Return the [X, Y] coordinate for the center point of the cell that contains the specified text.  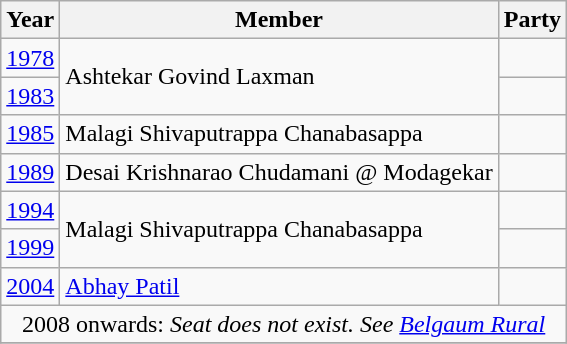
1994 [30, 210]
1978 [30, 58]
1989 [30, 172]
1983 [30, 96]
Desai Krishnarao Chudamani @ Modagekar [279, 172]
Abhay Patil [279, 286]
Member [279, 20]
2004 [30, 286]
1985 [30, 134]
Year [30, 20]
Party [532, 20]
1999 [30, 248]
Ashtekar Govind Laxman [279, 77]
2008 onwards: Seat does not exist. See Belgaum Rural [284, 324]
